Search for the cell housing the specified text and yield its (x, y) center coordinate. 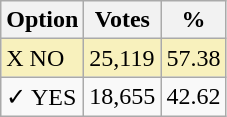
Option (42, 20)
42.62 (194, 97)
✓ YES (42, 97)
57.38 (194, 58)
18,655 (122, 97)
25,119 (122, 58)
Votes (122, 20)
% (194, 20)
X NO (42, 58)
